For the text-containing cell, return its midpoint in (x, y) coordinate format. 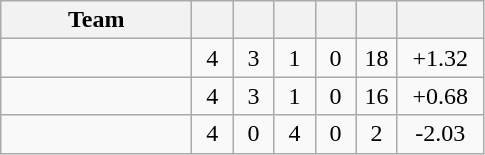
2 (376, 134)
18 (376, 58)
Team (96, 20)
-2.03 (440, 134)
+1.32 (440, 58)
16 (376, 96)
+0.68 (440, 96)
